Find where the given text appears and provide that cell's center as [x, y] coordinate. 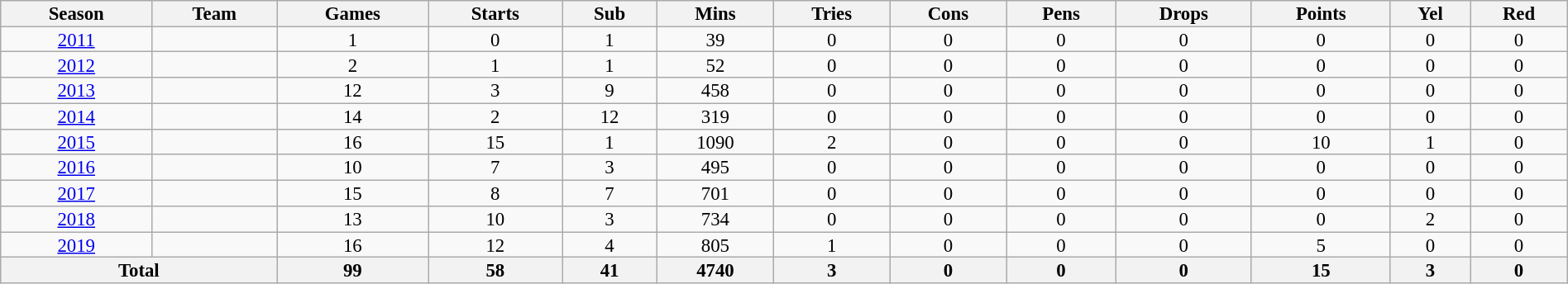
Sub [610, 13]
Pens [1061, 13]
Mins [715, 13]
2012 [76, 64]
14 [352, 116]
4740 [715, 271]
Season [76, 13]
Total [139, 271]
734 [715, 220]
Yel [1430, 13]
Team [215, 13]
2015 [76, 142]
Drops [1183, 13]
13 [352, 220]
Starts [495, 13]
Games [352, 13]
52 [715, 64]
2017 [76, 193]
2018 [76, 220]
458 [715, 91]
39 [715, 40]
2014 [76, 116]
Cons [948, 13]
2013 [76, 91]
495 [715, 168]
4 [610, 244]
2019 [76, 244]
Tries [832, 13]
Points [1321, 13]
701 [715, 193]
99 [352, 271]
41 [610, 271]
9 [610, 91]
1090 [715, 142]
Red [1518, 13]
2011 [76, 40]
805 [715, 244]
2016 [76, 168]
5 [1321, 244]
319 [715, 116]
8 [495, 193]
58 [495, 271]
